From the cell containing the given text, extract its center point as (X, Y) coordinate. 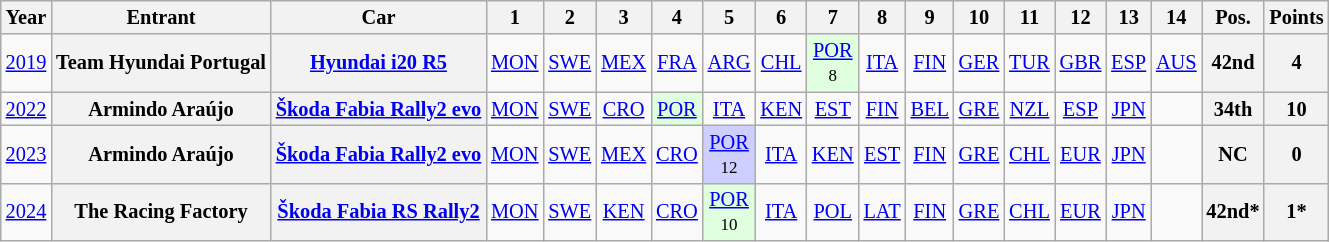
Car (378, 17)
POR12 (730, 154)
ARG (730, 63)
GBR (1081, 63)
2022 (26, 109)
0 (1296, 154)
1 (514, 17)
34th (1234, 109)
1* (1296, 212)
6 (781, 17)
Points (1296, 17)
5 (730, 17)
2019 (26, 63)
2 (570, 17)
12 (1081, 17)
NZL (1029, 109)
BEL (930, 109)
42nd (1234, 63)
2023 (26, 154)
2024 (26, 212)
8 (882, 17)
3 (624, 17)
11 (1029, 17)
Entrant (161, 17)
9 (930, 17)
NC (1234, 154)
Hyundai i20 R5 (378, 63)
Škoda Fabia RS Rally2 (378, 212)
POR8 (833, 63)
TUR (1029, 63)
AUS (1176, 63)
The Racing Factory (161, 212)
POL (833, 212)
13 (1128, 17)
Team Hyundai Portugal (161, 63)
FRA (677, 63)
42nd* (1234, 212)
GER (979, 63)
POR10 (730, 212)
Pos. (1234, 17)
7 (833, 17)
Year (26, 17)
14 (1176, 17)
POR (677, 109)
LAT (882, 212)
